Return (x, y) of the center of cell containing provided text 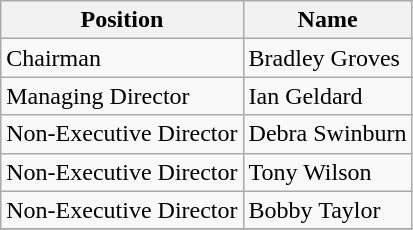
Tony Wilson (328, 172)
Position (122, 20)
Bobby Taylor (328, 210)
Bradley Groves (328, 58)
Chairman (122, 58)
Ian Geldard (328, 96)
Name (328, 20)
Debra Swinburn (328, 134)
Managing Director (122, 96)
